Detect which cell encompasses the target text, then output its (X, Y) center coordinate. 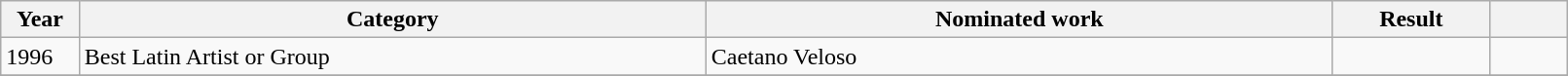
Nominated work (1019, 19)
Category (392, 19)
Best Latin Artist or Group (392, 57)
Result (1411, 19)
Year (40, 19)
1996 (40, 57)
Caetano Veloso (1019, 57)
